Determine the [X, Y] coordinate at the center of the cell enclosing the given text.  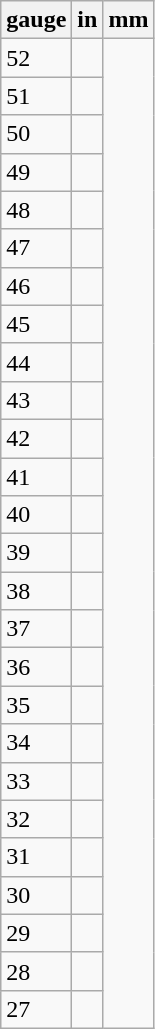
44 [36, 362]
38 [36, 591]
28 [36, 971]
36 [36, 667]
42 [36, 438]
46 [36, 286]
50 [36, 134]
40 [36, 515]
43 [36, 400]
gauge [36, 20]
27 [36, 1009]
35 [36, 705]
47 [36, 248]
mm [128, 20]
52 [36, 58]
33 [36, 781]
30 [36, 895]
51 [36, 96]
in [88, 20]
29 [36, 933]
41 [36, 477]
49 [36, 172]
37 [36, 629]
31 [36, 857]
32 [36, 819]
34 [36, 743]
48 [36, 210]
45 [36, 324]
39 [36, 553]
